Extract the [X, Y] coordinate from the center of the cell holding the provided text.  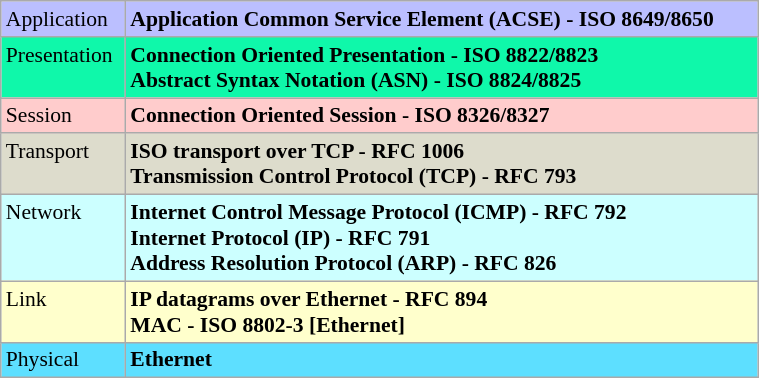
Application [63, 19]
Session [63, 116]
Application Common Service Element (ACSE) - ISO 8649/8650 [441, 19]
Ethernet [441, 360]
Connection Oriented Presentation - ISO 8822/8823Abstract Syntax Notation (ASN) - ISO 8824/8825 [441, 66]
Connection Oriented Session - ISO 8326/8327 [441, 116]
ISO transport over TCP - RFC 1006Transmission Control Protocol (TCP) - RFC 793 [441, 164]
IP datagrams over Ethernet - RFC 894MAC - ISO 8802-3 [Ethernet] [441, 312]
Presentation [63, 66]
Transport [63, 164]
Link [63, 312]
Internet Control Message Protocol (ICMP) - RFC 792Internet Protocol (IP) - RFC 791Address Resolution Protocol (ARP) - RFC 826 [441, 238]
Physical [63, 360]
Network [63, 238]
